Identify which cell holds the provided text, then report its (x, y) central coordinate. 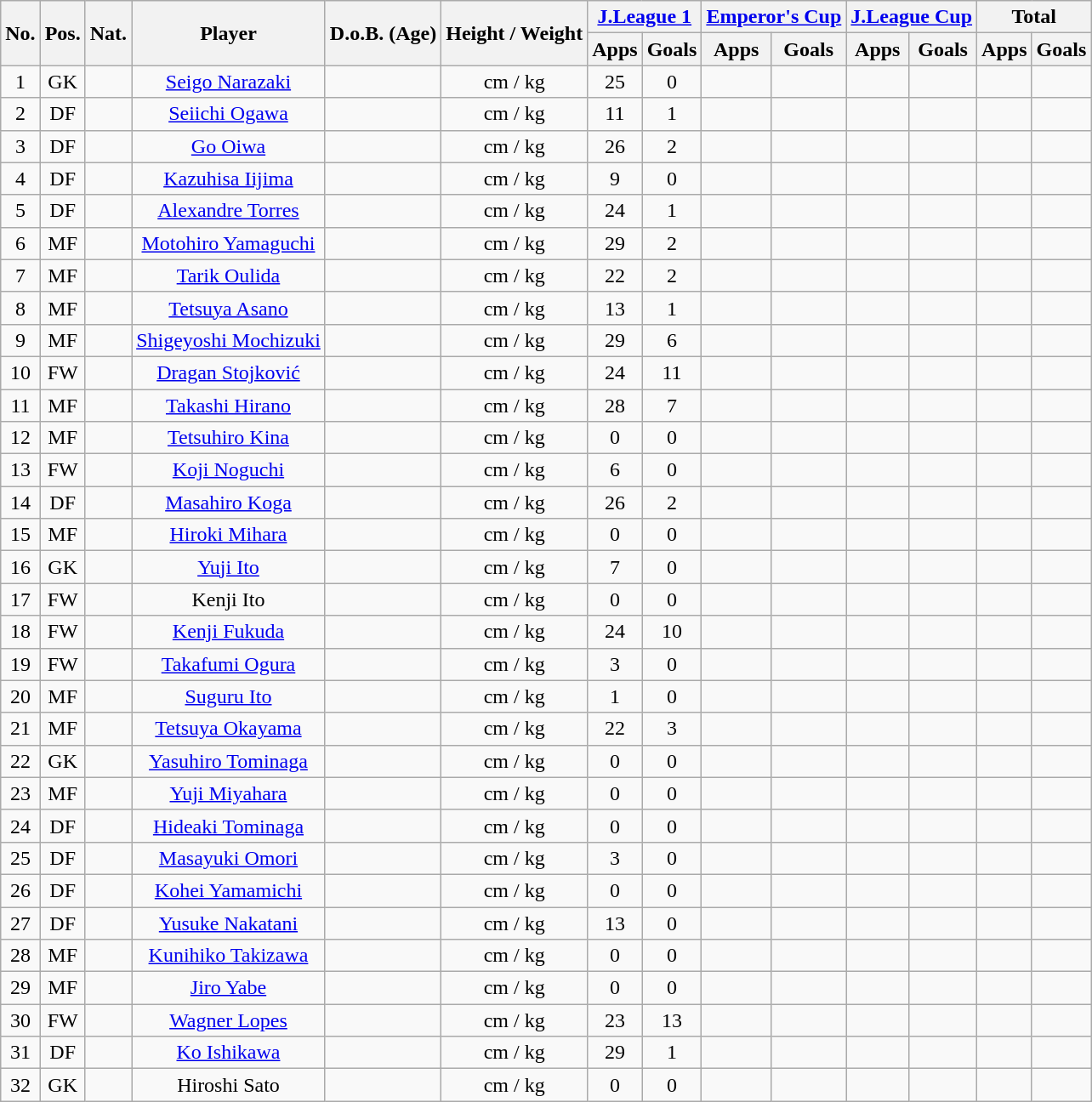
16 (20, 567)
Hiroki Mihara (229, 535)
Motohiro Yamaguchi (229, 243)
5 (20, 211)
12 (20, 438)
19 (20, 664)
4 (20, 179)
Tetsuhiro Kina (229, 438)
Dragan Stojković (229, 372)
Koji Noguchi (229, 470)
Jiro Yabe (229, 988)
8 (20, 308)
D.o.B. (Age) (383, 33)
Takashi Hirano (229, 406)
Kohei Yamamichi (229, 890)
Pos. (63, 33)
Yuji Ito (229, 567)
31 (20, 1053)
21 (20, 729)
20 (20, 696)
Seiichi Ogawa (229, 114)
Seigo Narazaki (229, 82)
18 (20, 632)
15 (20, 535)
Masahiro Koga (229, 503)
Total (1034, 17)
Wagner Lopes (229, 1020)
Hideaki Tominaga (229, 826)
Kenji Ito (229, 599)
Kunihiko Takizawa (229, 956)
Yusuke Nakatani (229, 923)
Masayuki Omori (229, 858)
Tetsuya Okayama (229, 729)
Kenji Fukuda (229, 632)
Tarik Oulida (229, 275)
17 (20, 599)
14 (20, 503)
Go Oiwa (229, 146)
Kazuhisa Iijima (229, 179)
J.League Cup (912, 17)
Emperor's Cup (774, 17)
Ko Ishikawa (229, 1053)
Nat. (108, 33)
Tetsuya Asano (229, 308)
Player (229, 33)
Suguru Ito (229, 696)
32 (20, 1085)
Alexandre Torres (229, 211)
Yuji Miyahara (229, 793)
Takafumi Ogura (229, 664)
No. (20, 33)
Height / Weight (515, 33)
Shigeyoshi Mochizuki (229, 340)
30 (20, 1020)
Yasuhiro Tominaga (229, 761)
27 (20, 923)
Hiroshi Sato (229, 1085)
J.League 1 (645, 17)
